Identify which cell holds the provided text, then report its [X, Y] central coordinate. 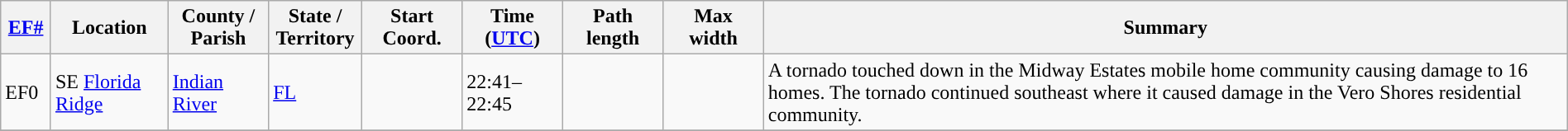
County / Parish [218, 28]
Summary [1165, 28]
State / Territory [316, 28]
Max width [713, 28]
Path length [612, 28]
FL [316, 92]
Indian River [218, 92]
Time (UTC) [513, 28]
SE Florida Ridge [109, 92]
EF# [26, 28]
Start Coord. [412, 28]
Location [109, 28]
EF0 [26, 92]
22:41–22:45 [513, 92]
